Extract the (x, y) coordinate from the center of the cell holding the provided text.  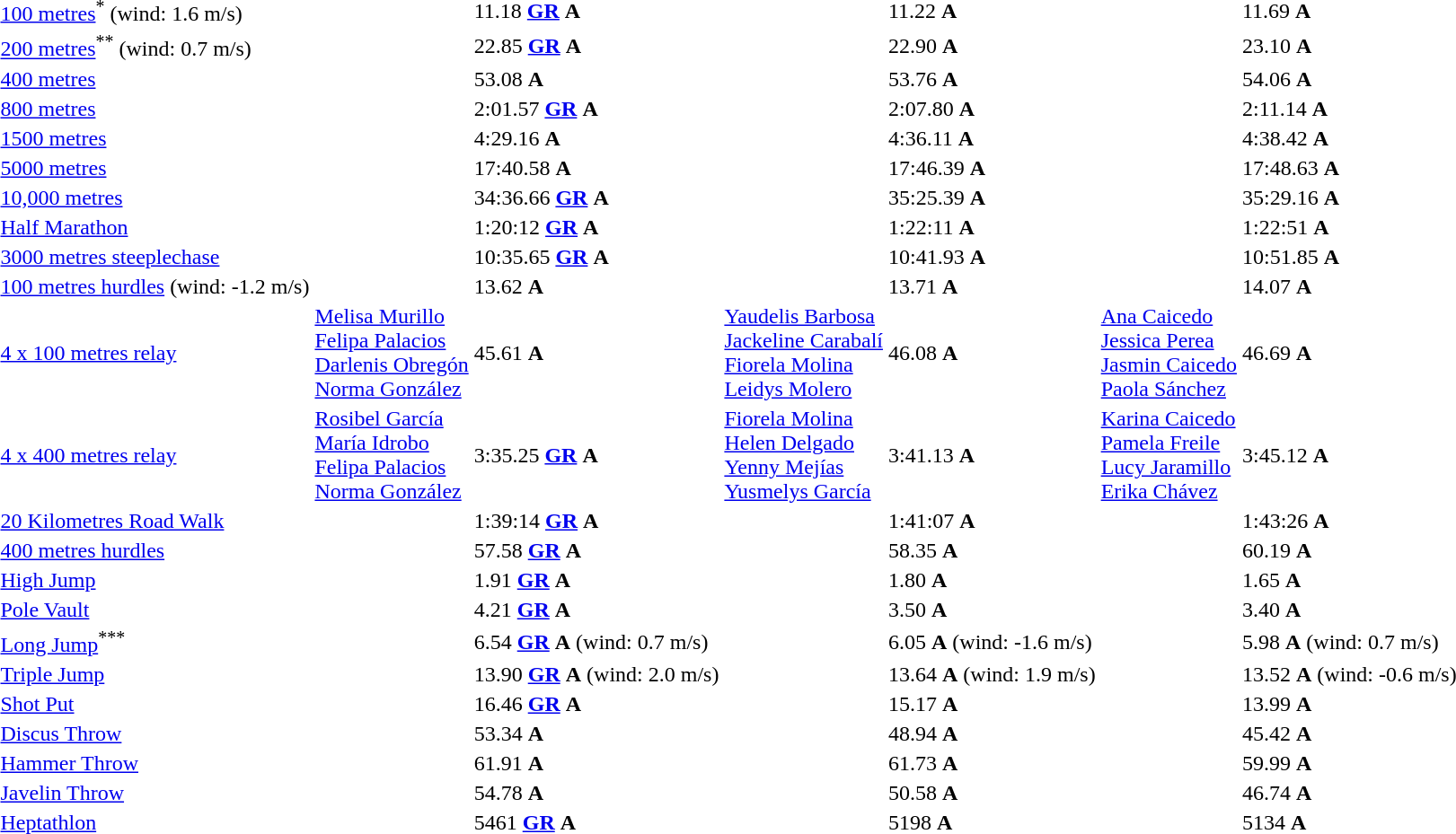
3:41.13 A (992, 454)
1.80 A (992, 580)
4:36.11 A (992, 138)
Karina Caicedo Pamela Freile Lucy JaramilloErika Chávez (1169, 454)
Ana Caicedo Jessica Perea Jasmin CaicedoPaola Sánchez (1169, 352)
48.94 A (992, 733)
3:35.25 GR A (596, 454)
17:46.39 A (992, 168)
1:22:11 A (992, 227)
Yaudelis Barbosa Jackeline Carabalí Fiorela MolinaLeidys Molero (804, 352)
34:36.66 GR A (596, 198)
13.64 A (wind: 1.9 m/s) (992, 674)
53.08 A (596, 79)
Melisa Murillo Felipa Palacios Darlenis ObregónNorma González (392, 352)
6.05 A (wind: -1.6 m/s) (992, 642)
54.78 A (596, 793)
3.50 A (992, 610)
22.85 GR A (596, 46)
61.73 A (992, 763)
22.90 A (992, 46)
10:35.65 GR A (596, 257)
46.08 A (992, 352)
50.58 A (992, 793)
4:29.16 A (596, 138)
13.62 A (596, 286)
Rosibel García María Idrobo Felipa PalaciosNorma González (392, 454)
2:01.57 GR A (596, 109)
2:07.80 A (992, 109)
53.34 A (596, 733)
57.58 GR A (596, 550)
4.21 GR A (596, 610)
58.35 A (992, 550)
13.90 GR A (wind: 2.0 m/s) (596, 674)
13.71 A (992, 286)
1:39:14 GR A (596, 521)
Fiorela Molina Helen Delgado Yenny MejíasYusmelys García (804, 454)
61.91 A (596, 763)
53.76 A (992, 79)
1:20:12 GR A (596, 227)
35:25.39 A (992, 198)
17:40.58 A (596, 168)
1.91 GR A (596, 580)
16.46 GR A (596, 704)
45.61 A (596, 352)
15.17 A (992, 704)
1:41:07 A (992, 521)
10:41.93 A (992, 257)
6.54 GR A (wind: 0.7 m/s) (596, 642)
